Scan for the cell matching the given text and deliver its (X, Y) coordinate at center. 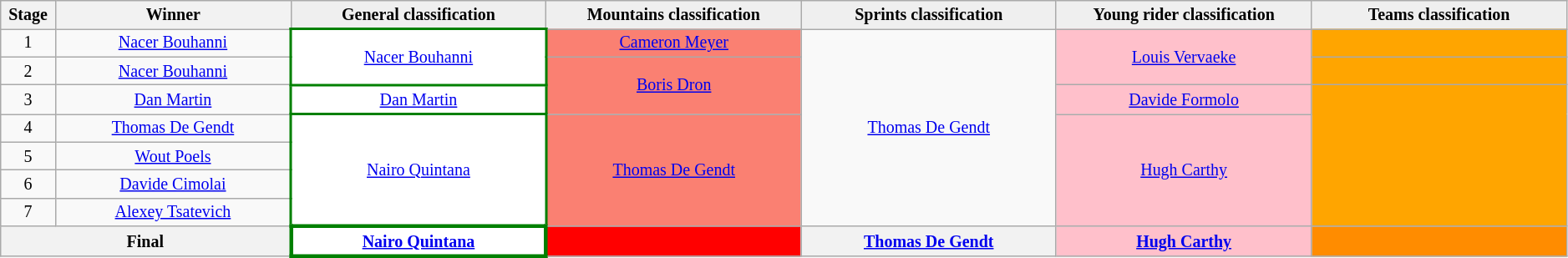
7 (28, 212)
Winner (173, 15)
Davide Formolo (1183, 100)
3 (28, 100)
Mountains classification (673, 15)
Teams classification (1439, 15)
Louis Vervaeke (1183, 57)
5 (28, 157)
Cameron Meyer (673, 43)
2 (28, 72)
4 (28, 129)
1 (28, 43)
General classification (418, 15)
Stage (28, 15)
Final (146, 241)
Sprints classification (929, 15)
Wout Poels (173, 157)
Boris Dron (673, 86)
6 (28, 184)
Young rider classification (1183, 15)
Alexey Tsatevich (173, 212)
Davide Cimolai (173, 184)
